Identify which cell holds the provided text, then report its [x, y] central coordinate. 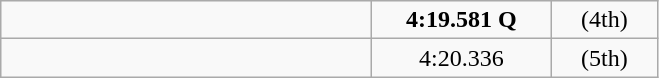
4:20.336 [462, 58]
(4th) [604, 20]
(5th) [604, 58]
4:19.581 Q [462, 20]
